Pinpoint the cell where the given text exists, returning its [x, y] midpoint coordinate. 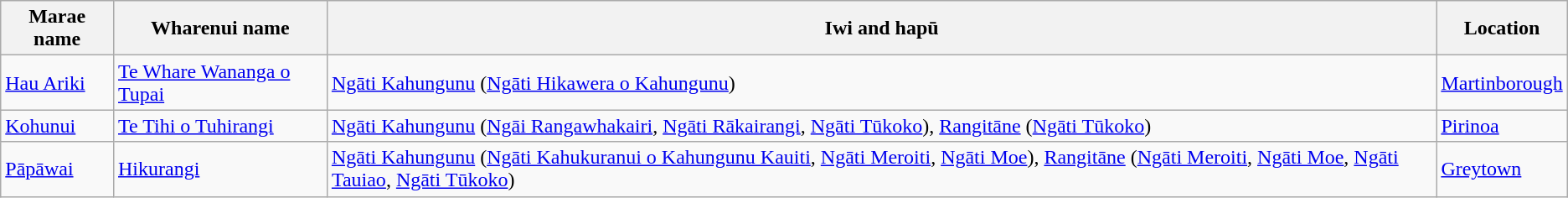
Iwi and hapū [881, 29]
Hikurangi [219, 169]
Te Whare Wananga o Tupai [219, 82]
Ngāti Kahungunu (Ngāi Rangawhakairi, Ngāti Rākairangi, Ngāti Tūkoko), Rangitāne (Ngāti Tūkoko) [881, 126]
Marae name [57, 29]
Ngāti Kahungunu (Ngāti Hikawera o Kahungunu) [881, 82]
Hau Ariki [57, 82]
Greytown [1502, 169]
Kohunui [57, 126]
Martinborough [1502, 82]
Wharenui name [219, 29]
Ngāti Kahungunu (Ngāti Kahukuranui o Kahungunu Kauiti, Ngāti Meroiti, Ngāti Moe), Rangitāne (Ngāti Meroiti, Ngāti Moe, Ngāti Tauiao, Ngāti Tūkoko) [881, 169]
Te Tihi o Tuhirangi [219, 126]
Location [1502, 29]
Pirinoa [1502, 126]
Pāpāwai [57, 169]
